Scan for the cell matching the given text and deliver its (x, y) coordinate at center. 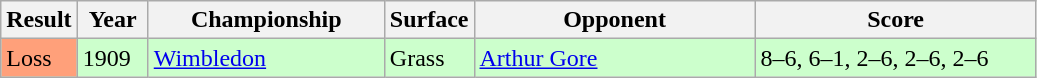
Grass (429, 58)
8–6, 6–1, 2–6, 2–6, 2–6 (896, 58)
Loss (39, 58)
Arthur Gore (614, 58)
1909 (112, 58)
Surface (429, 20)
Result (39, 20)
Wimbledon (266, 58)
Championship (266, 20)
Year (112, 20)
Score (896, 20)
Opponent (614, 20)
